Provide the [x, y] coordinate of the cell's center where the given text is located.  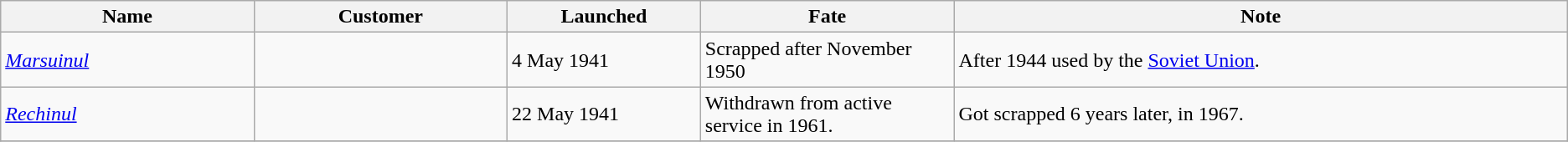
Name [127, 17]
Rechinul [127, 114]
Launched [605, 17]
Withdrawn from active service in 1961. [828, 114]
After 1944 used by the Soviet Union. [1261, 60]
Scrapped after November 1950 [828, 60]
22 May 1941 [605, 114]
Marsuinul [127, 60]
Got scrapped 6 years later, in 1967. [1261, 114]
4 May 1941 [605, 60]
Customer [380, 17]
Note [1261, 17]
Fate [828, 17]
